Return [x, y] of the center of cell containing provided text 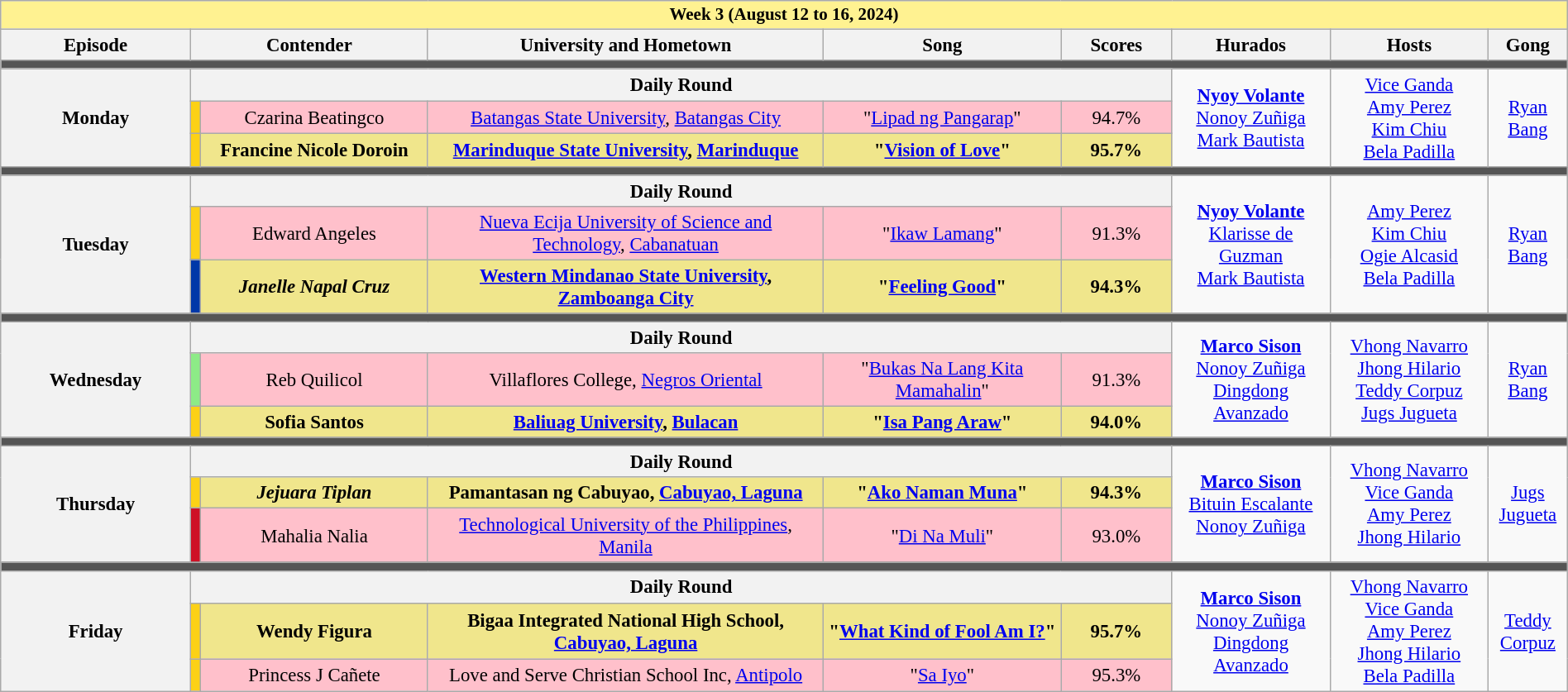
Tuesday [96, 245]
Western Mindanao State University, Zamboanga City [625, 286]
"Isa Pang Araw" [943, 422]
Amy PerezKim ChiuOgie AlcasidBela Padilla [1409, 245]
"Ikaw Lamang" [943, 233]
Hosts [1409, 45]
Technological University of the Philippines, Manila [625, 536]
Bigaa Integrated National High School, Cabuyao, Laguna [625, 630]
Marinduque State University, Marinduque [625, 150]
Contender [309, 45]
Edward Angeles [314, 233]
"Bukas Na Lang Kita Mamahalin" [943, 380]
"Vision of Love" [943, 150]
Vhong NavarroVice GandaAmy PerezJhong Hilario [1409, 504]
"Di Na Muli" [943, 536]
"Ako Naman Muna" [943, 494]
94.0% [1116, 422]
95.3% [1116, 675]
Princess J Cañete [314, 675]
Monday [96, 117]
Vhong NavarroVice GandaAmy PerezJhong HilarioBela Padilla [1409, 631]
Nueva Ecija University of Science and Technology, Cabanatuan [625, 233]
Thursday [96, 504]
Love and Serve Christian School Inc, Antipolo [625, 675]
Nyoy VolanteNonoy ZuñigaMark Bautista [1250, 117]
Janelle Napal Cruz [314, 286]
Baliuag University, Bulacan [625, 422]
Song [943, 45]
Teddy Corpuz [1528, 631]
Jejuara Tiplan [314, 494]
Hurados [1250, 45]
Villaflores College, Negros Oriental [625, 380]
Batangas State University, Batangas City [625, 118]
94.7% [1116, 118]
Pamantasan ng Cabuyao, Cabuyao, Laguna [625, 494]
Jugs Jugueta [1528, 504]
Sofia Santos [314, 422]
Nyoy VolanteKlarisse de GuzmanMark Bautista [1250, 245]
Francine Nicole Doroin [314, 150]
Gong [1528, 45]
Wendy Figura [314, 630]
Vhong NavarroJhong HilarioTeddy CorpuzJugs Jugueta [1409, 380]
Wednesday [96, 380]
Scores [1116, 45]
"Sa Iyo" [943, 675]
Episode [96, 45]
Czarina Beatingco [314, 118]
Reb Quilicol [314, 380]
Marco SisonBituin EscalanteNonoy Zuñiga [1250, 504]
"What Kind of Fool Am I?" [943, 630]
93.0% [1116, 536]
Vice GandaAmy PerezKim ChiuBela Padilla [1409, 117]
Week 3 (August 12 to 16, 2024) [784, 15]
University and Hometown [625, 45]
"Lipad ng Pangarap" [943, 118]
"Feeling Good" [943, 286]
Friday [96, 631]
Mahalia Nalia [314, 536]
